Find where the given text appears and provide that cell's center as (x, y) coordinate. 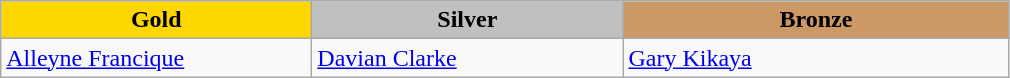
Bronze (816, 20)
Gary Kikaya (816, 58)
Davian Clarke (468, 58)
Silver (468, 20)
Alleyne Francique (156, 58)
Gold (156, 20)
